Determine the (X, Y) coordinate at the center of the cell enclosing the given text.  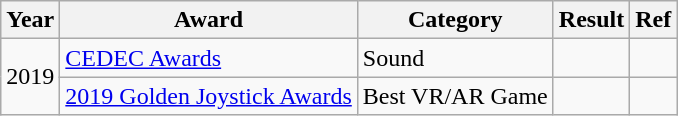
2019 Golden Joystick Awards (209, 96)
Result (591, 20)
2019 (30, 77)
Award (209, 20)
Ref (654, 20)
Best VR/AR Game (455, 96)
Category (455, 20)
CEDEC Awards (209, 58)
Sound (455, 58)
Year (30, 20)
